Return [X, Y] of the center of cell containing provided text 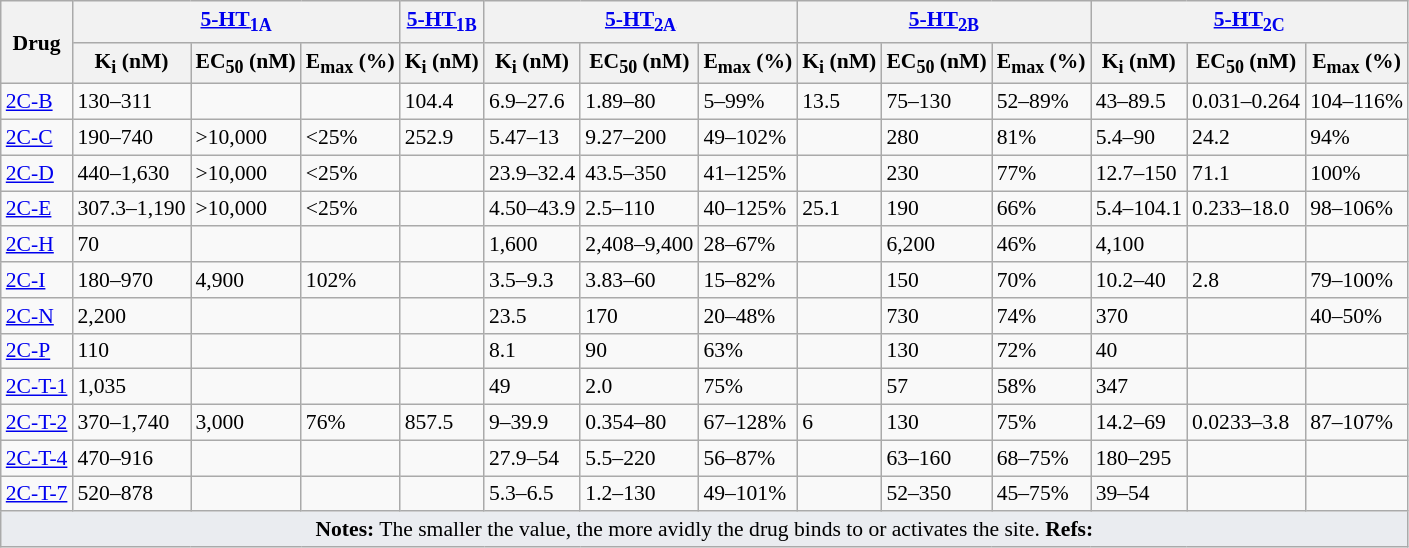
41–125% [748, 173]
98–106% [1356, 209]
5.3–6.5 [532, 494]
90 [639, 351]
1.89–80 [639, 102]
5.4–90 [1139, 138]
5-HT1B [442, 22]
24.2 [1246, 138]
2.0 [639, 387]
49–102% [748, 138]
6,200 [936, 245]
3.5–9.3 [532, 280]
9–39.9 [532, 423]
5.47–13 [532, 138]
5-HT2B [944, 22]
Drug [37, 42]
70% [1042, 280]
46% [1042, 245]
63–160 [936, 458]
4,900 [245, 280]
857.5 [442, 423]
23.5 [532, 316]
70 [131, 245]
63% [748, 351]
76% [350, 423]
75–130 [936, 102]
40 [1139, 351]
25.1 [839, 209]
2C-B [37, 102]
5-HT2C [1250, 22]
43–89.5 [1139, 102]
104–116% [1356, 102]
79–100% [1356, 280]
94% [1356, 138]
190 [936, 209]
3.83–60 [639, 280]
102% [350, 280]
45–75% [1042, 494]
57 [936, 387]
4.50–43.9 [532, 209]
43.5–350 [639, 173]
49–101% [748, 494]
150 [936, 280]
730 [936, 316]
87–107% [1356, 423]
20–48% [748, 316]
0.233–18.0 [1246, 209]
68–75% [1042, 458]
5–99% [748, 102]
28–67% [748, 245]
81% [1042, 138]
2.8 [1246, 280]
4,100 [1139, 245]
10.2–40 [1139, 280]
104.4 [442, 102]
14.2–69 [1139, 423]
12.7–150 [1139, 173]
2,408–9,400 [639, 245]
180–295 [1139, 458]
520–878 [131, 494]
23.9–32.4 [532, 173]
8.1 [532, 351]
Notes: The smaller the value, the more avidly the drug binds to or activates the site. Refs: [704, 530]
307.3–1,190 [131, 209]
71.1 [1246, 173]
9.27–200 [639, 138]
1,600 [532, 245]
470–916 [131, 458]
5-HT1A [236, 22]
190–740 [131, 138]
347 [1139, 387]
100% [1356, 173]
2C-C [37, 138]
13.5 [839, 102]
2C-T-2 [37, 423]
6 [839, 423]
252.9 [442, 138]
2,200 [131, 316]
0.354–80 [639, 423]
370–1,740 [131, 423]
2C-N [37, 316]
40–50% [1356, 316]
5.4–104.1 [1139, 209]
56–87% [748, 458]
2C-P [37, 351]
370 [1139, 316]
2C-T-7 [37, 494]
280 [936, 138]
110 [131, 351]
2C-H [37, 245]
52–89% [1042, 102]
170 [639, 316]
2C-T-1 [37, 387]
52–350 [936, 494]
180–970 [131, 280]
2.5–110 [639, 209]
1,035 [131, 387]
49 [532, 387]
6.9–27.6 [532, 102]
58% [1042, 387]
0.031–0.264 [1246, 102]
66% [1042, 209]
27.9–54 [532, 458]
3,000 [245, 423]
5-HT2A [640, 22]
0.0233–3.8 [1246, 423]
130–311 [131, 102]
1.2–130 [639, 494]
67–128% [748, 423]
230 [936, 173]
2C-E [37, 209]
5.5–220 [639, 458]
40–125% [748, 209]
39–54 [1139, 494]
15–82% [748, 280]
72% [1042, 351]
74% [1042, 316]
2C-D [37, 173]
2C-I [37, 280]
2C-T-4 [37, 458]
440–1,630 [131, 173]
77% [1042, 173]
